Extract the (x, y) coordinate from the center of the cell holding the provided text.  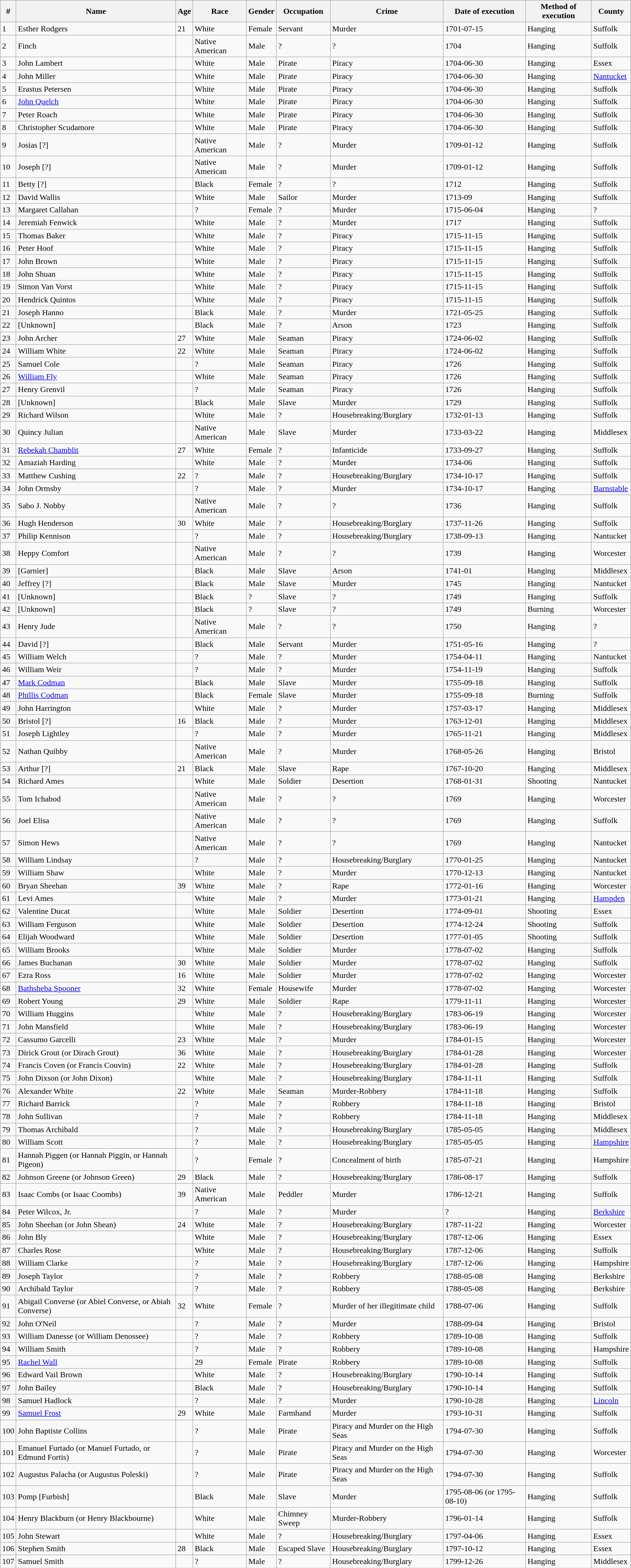
56 (8, 820)
Samuel Cole (96, 364)
Sabo J. Nobby (96, 506)
1712 (484, 184)
Samuel Frost (96, 1413)
46 (8, 670)
Mark Codman (96, 683)
1797-10-12 (484, 1548)
1796-01-14 (484, 1518)
88 (8, 1263)
Philip Kennison (96, 536)
99 (8, 1413)
1765-11-21 (484, 734)
105 (8, 1536)
18 (8, 274)
Joseph [?] (96, 167)
Peter Hoof (96, 248)
William Danesse (or William Denossee) (96, 1336)
1737-11-26 (484, 523)
Phillis Codman (96, 695)
66 (8, 963)
Richard Wilson (96, 415)
William Welch (96, 657)
75 (8, 1078)
15 (8, 236)
1767-10-20 (484, 768)
1770-01-25 (484, 860)
74 (8, 1065)
81 (8, 1159)
1786-08-17 (484, 1177)
65 (8, 950)
Hugh Henderson (96, 523)
Jeremiah Fenwick (96, 223)
William Huggins (96, 1014)
5 (8, 89)
John Quelch (96, 102)
John Lambert (96, 63)
92 (8, 1324)
38 (8, 553)
59 (8, 873)
97 (8, 1388)
Joseph Hanno (96, 312)
1717 (484, 223)
53 (8, 768)
1732-01-13 (484, 415)
1729 (484, 402)
Crime (387, 11)
Joseph Lightley (96, 734)
72 (8, 1039)
85 (8, 1225)
93 (8, 1336)
35 (8, 506)
John Ormsby (96, 488)
1774-09-01 (484, 911)
Gender (261, 11)
1768-01-31 (484, 781)
Abigail Converse (or Abiel Converse, or Abiah Converse) (96, 1306)
Occupation (303, 11)
Elijah Woodward (96, 937)
John Brown (96, 261)
John Shuan (96, 274)
76 (8, 1091)
54 (8, 781)
Valentine Ducat (96, 911)
62 (8, 911)
Simon Van Vorst (96, 287)
91 (8, 1306)
1741-01 (484, 571)
1763-12-01 (484, 721)
Archibald Taylor (96, 1289)
1704 (484, 46)
1715-06-04 (484, 210)
John Sullivan (96, 1117)
Richard Ames (96, 781)
101 (8, 1453)
Hendrick Quintos (96, 300)
11 (8, 184)
37 (8, 536)
1768-05-26 (484, 751)
Josias [?] (96, 145)
94 (8, 1349)
William Shaw (96, 873)
Henry Blackburn (or Henry Blackbourne) (96, 1518)
William Scott (96, 1142)
6 (8, 102)
1736 (484, 506)
73 (8, 1052)
Heppy Comfort (96, 553)
Farmhand (303, 1413)
Robert Young (96, 1001)
Thomas Baker (96, 236)
Levi Ames (96, 899)
98 (8, 1400)
Joel Elisa (96, 820)
83 (8, 1195)
1734-06 (484, 463)
68 (8, 988)
William Clarke (96, 1263)
Charles Rose (96, 1250)
Peddler (303, 1195)
17 (8, 261)
77 (8, 1104)
89 (8, 1276)
64 (8, 937)
3 (8, 63)
Alexander White (96, 1091)
William Smith (96, 1349)
1787-11-22 (484, 1225)
Barnstable (611, 488)
David [?] (96, 644)
John Dixson (or John Dixon) (96, 1078)
Bryan Sheehan (96, 885)
William Brooks (96, 950)
William Ferguson (96, 924)
Bathsheba Spooner (96, 988)
1721-05-25 (484, 312)
1701-07-15 (484, 29)
Isaac Combs (or Isaac Coombs) (96, 1195)
Age (184, 11)
Samuel Smith (96, 1561)
Nathan Quibby (96, 751)
Cassumo Garcelli (96, 1039)
1784-11-11 (484, 1078)
Lincoln (611, 1400)
Bristol [?] (96, 721)
Hampden (611, 899)
Method of execution (558, 11)
Rachel Wall (96, 1362)
107 (8, 1561)
1 (8, 29)
1739 (484, 553)
Amaziah Harding (96, 463)
Pomp [Furbish] (96, 1497)
82 (8, 1177)
1754-11-19 (484, 670)
40 (8, 583)
Esther Rodgers (96, 29)
Finch (96, 46)
55 (8, 799)
Escaped Slave (303, 1548)
Christopher Scudamore (96, 127)
[Garnier] (96, 571)
Murder of her illegitimate child (387, 1306)
Infanticide (387, 450)
1790-10-28 (484, 1400)
7 (8, 115)
Housewife (303, 988)
104 (8, 1518)
Peter Wilcox, Jr. (96, 1212)
Race (220, 11)
10 (8, 167)
80 (8, 1142)
John Harrington (96, 708)
Edward Vail Brown (96, 1375)
William White (96, 351)
1785-07-21 (484, 1159)
84 (8, 1212)
John Bly (96, 1237)
1788-09-04 (484, 1324)
67 (8, 975)
1795-08-06 (or 1795-08-10) (484, 1497)
12 (8, 197)
John Bailey (96, 1388)
Peter Roach (96, 115)
102 (8, 1474)
Arthur [?] (96, 768)
David Wallis (96, 197)
87 (8, 1250)
James Buchanan (96, 963)
1757-03-17 (484, 708)
Date of execution (484, 11)
96 (8, 1375)
63 (8, 924)
33 (8, 476)
90 (8, 1289)
Margaret Callahan (96, 210)
1738-09-13 (484, 536)
Joseph Taylor (96, 1276)
Jeffrey [?] (96, 583)
John Sheehan (or John Shean) (96, 1225)
William Fly (96, 376)
Thomas Archibald (96, 1129)
1751-05-16 (484, 644)
William Lindsay (96, 860)
1774-12-24 (484, 924)
52 (8, 751)
9 (8, 145)
John Archer (96, 338)
69 (8, 1001)
Ezra Ross (96, 975)
1733-09-27 (484, 450)
103 (8, 1497)
19 (8, 287)
95 (8, 1362)
Simon Hews (96, 843)
1713-09 (484, 197)
Betty [?] (96, 184)
1733-03-22 (484, 433)
Erastus Petersen (96, 89)
71 (8, 1027)
48 (8, 695)
34 (8, 488)
1777-01-05 (484, 937)
1788-07-06 (484, 1306)
1754-04-11 (484, 657)
Chimney Sweep (303, 1518)
42 (8, 609)
70 (8, 1014)
1779-11-11 (484, 1001)
Sailor (303, 197)
# (8, 11)
78 (8, 1117)
1772-01-16 (484, 885)
47 (8, 683)
44 (8, 644)
1750 (484, 626)
8 (8, 127)
Emanuel Furtado (or Manuel Furtado, or Edmund Fortis) (96, 1453)
1723 (484, 325)
106 (8, 1548)
John Miller (96, 76)
49 (8, 708)
86 (8, 1237)
Augustus Palacha (or Augustus Poleski) (96, 1474)
14 (8, 223)
1786-12-21 (484, 1195)
1773-01-21 (484, 899)
60 (8, 885)
Matthew Cushing (96, 476)
Dirick Grout (or Dirach Grout) (96, 1052)
1793-10-31 (484, 1413)
25 (8, 364)
51 (8, 734)
2 (8, 46)
61 (8, 899)
57 (8, 843)
Johnson Greene (or Johnson Green) (96, 1177)
1770-12-13 (484, 873)
41 (8, 596)
Henry Grenvil (96, 389)
William Weir (96, 670)
1799-12-26 (484, 1561)
Tom Ichabod (96, 799)
John O'Neil (96, 1324)
Stephen Smith (96, 1548)
20 (8, 300)
1797-04-06 (484, 1536)
Henry Jude (96, 626)
Concealment of birth (387, 1159)
Name (96, 11)
John Mansfield (96, 1027)
50 (8, 721)
58 (8, 860)
Richard Barrick (96, 1104)
John Stewart (96, 1536)
43 (8, 626)
26 (8, 376)
John Baptiste Collins (96, 1430)
79 (8, 1129)
31 (8, 450)
Hannah Piggen (or Hannah Piggin, or Hannah Pigeon) (96, 1159)
Samuel Hadlock (96, 1400)
Rebekah Chamblit (96, 450)
Quincy Julian (96, 433)
Francis Coven (or Francis Couvin) (96, 1065)
1745 (484, 583)
1784-01-15 (484, 1039)
4 (8, 76)
County (611, 11)
45 (8, 657)
13 (8, 210)
100 (8, 1430)
